For the text-containing cell, return its midpoint in [x, y] coordinate format. 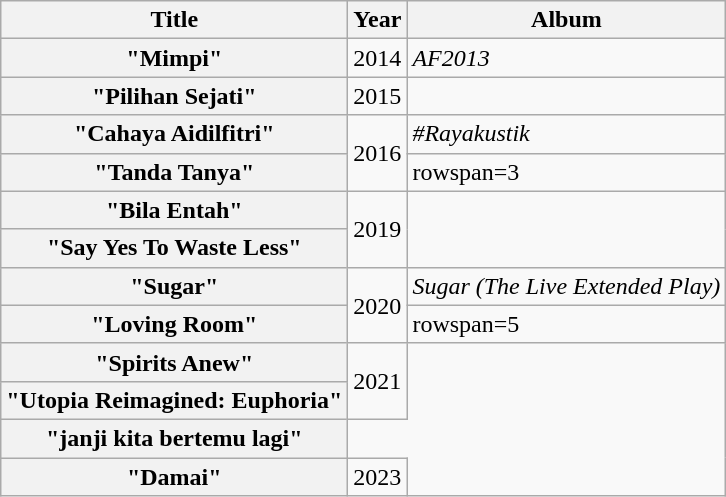
2021 [378, 381]
"Spirits Anew" [174, 362]
"janji kita bertemu lagi" [174, 438]
Year [378, 20]
Sugar (The Live Extended Play) [566, 286]
2020 [378, 305]
2023 [378, 477]
2019 [378, 229]
"Mimpi" [174, 58]
rowspan=3 [566, 172]
2014 [378, 58]
rowspan=5 [566, 324]
2016 [378, 153]
AF2013 [566, 58]
2015 [378, 96]
"Say Yes To Waste Less" [174, 248]
"Tanda Tanya" [174, 172]
"Utopia Reimagined: Euphoria" [174, 400]
"Sugar" [174, 286]
Album [566, 20]
"Bila Entah" [174, 210]
#Rayakustik [566, 134]
"Pilihan Sejati" [174, 96]
"Loving Room" [174, 324]
"Damai" [174, 477]
Title [174, 20]
"Cahaya Aidilfitri" [174, 134]
